Provide the [X, Y] coordinate of the cell's center where the given text is located.  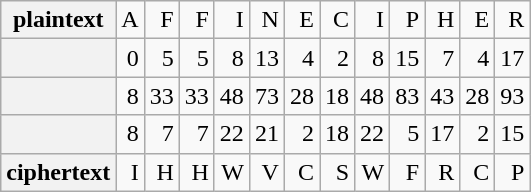
A [130, 20]
83 [408, 96]
plaintext [58, 20]
N [266, 20]
13 [266, 58]
ciphertext [58, 172]
S [338, 172]
93 [512, 96]
V [266, 172]
73 [266, 96]
21 [266, 134]
0 [130, 58]
43 [442, 96]
